Locate the cell with the specified text and output its [x, y] center coordinate. 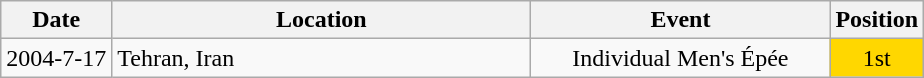
Location [322, 20]
Position [877, 20]
Date [56, 20]
2004-7-17 [56, 58]
1st [877, 58]
Tehran, Iran [322, 58]
Individual Men's Épée [680, 58]
Event [680, 20]
